Return (x, y) of the center of cell containing provided text 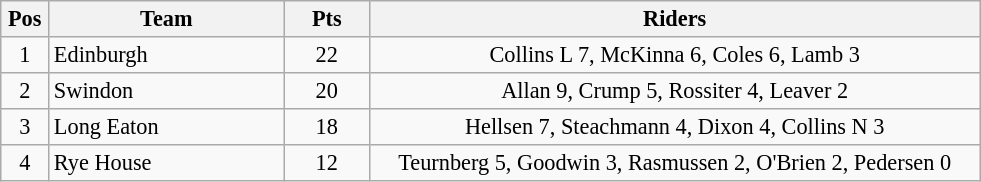
4 (25, 162)
2 (25, 90)
22 (326, 55)
12 (326, 162)
Allan 9, Crump 5, Rossiter 4, Leaver 2 (674, 90)
Swindon (166, 90)
18 (326, 126)
Rye House (166, 162)
Hellsen 7, Steachmann 4, Dixon 4, Collins N 3 (674, 126)
3 (25, 126)
Edinburgh (166, 55)
Long Eaton (166, 126)
Teurnberg 5, Goodwin 3, Rasmussen 2, O'Brien 2, Pedersen 0 (674, 162)
Riders (674, 19)
20 (326, 90)
Team (166, 19)
Collins L 7, McKinna 6, Coles 6, Lamb 3 (674, 55)
Pts (326, 19)
1 (25, 55)
Pos (25, 19)
